Return the [x, y] coordinate for the center point of the cell that contains the specified text.  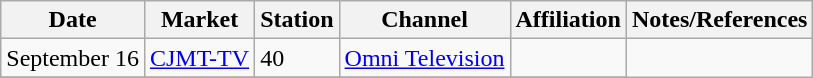
CJMT-TV [199, 58]
40 [297, 58]
September 16 [73, 58]
Market [199, 20]
Station [297, 20]
Date [73, 20]
Channel [424, 20]
Notes/References [720, 20]
Affiliation [568, 20]
Omni Television [424, 58]
